Output the (X, Y) coordinate of the center of the cell containing the given text.  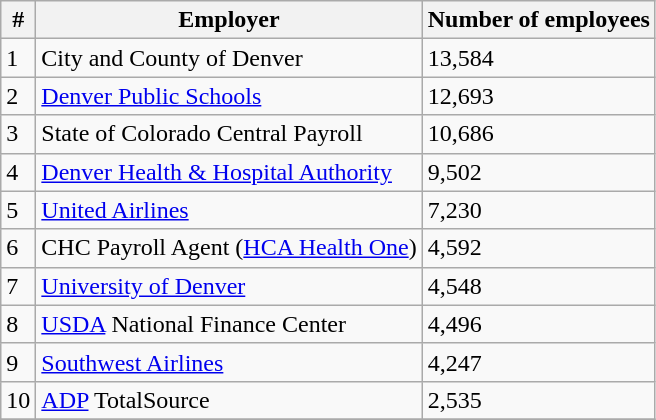
12,693 (538, 96)
1 (18, 58)
2 (18, 96)
2,535 (538, 400)
9,502 (538, 172)
State of Colorado Central Payroll (229, 134)
4,548 (538, 286)
8 (18, 324)
5 (18, 210)
10,686 (538, 134)
9 (18, 362)
4,247 (538, 362)
4,496 (538, 324)
Denver Public Schools (229, 96)
University of Denver (229, 286)
Number of employees (538, 20)
United Airlines (229, 210)
Employer (229, 20)
Denver Health & Hospital Authority (229, 172)
4 (18, 172)
CHC Payroll Agent (HCA Health One) (229, 248)
City and County of Denver (229, 58)
3 (18, 134)
6 (18, 248)
Southwest Airlines (229, 362)
10 (18, 400)
7,230 (538, 210)
13,584 (538, 58)
# (18, 20)
USDA National Finance Center (229, 324)
ADP TotalSource (229, 400)
4,592 (538, 248)
7 (18, 286)
